From the cell containing the given text, extract its center point as [x, y] coordinate. 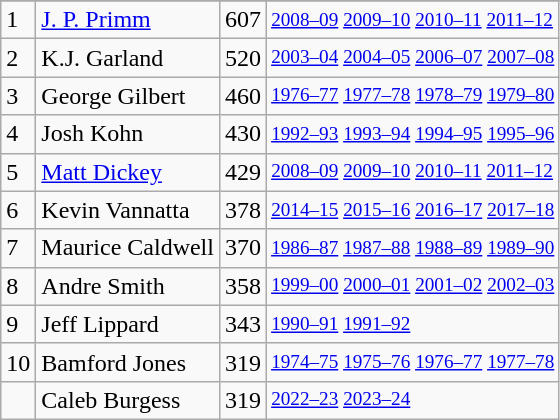
1 [18, 20]
Kevin Vannatta [128, 210]
1986–87 1987–88 1988–89 1989–90 [413, 248]
Andre Smith [128, 286]
3 [18, 96]
Matt Dickey [128, 172]
2 [18, 58]
1976–77 1977–78 1978–79 1979–80 [413, 96]
Jeff Lippard [128, 324]
10 [18, 362]
343 [242, 324]
460 [242, 96]
8 [18, 286]
J. P. Primm [128, 20]
607 [242, 20]
2014–15 2015–16 2016–17 2017–18 [413, 210]
Josh Kohn [128, 134]
430 [242, 134]
2003–04 2004–05 2006–07 2007–08 [413, 58]
7 [18, 248]
Maurice Caldwell [128, 248]
K.J. Garland [128, 58]
5 [18, 172]
2022–23 2023–24 [413, 400]
1990–91 1991–92 [413, 324]
429 [242, 172]
370 [242, 248]
4 [18, 134]
1974–75 1975–76 1976–77 1977–78 [413, 362]
1999–00 2000–01 2001–02 2002–03 [413, 286]
6 [18, 210]
Caleb Burgess [128, 400]
Bamford Jones [128, 362]
1992–93 1993–94 1994–95 1995–96 [413, 134]
George Gilbert [128, 96]
9 [18, 324]
378 [242, 210]
520 [242, 58]
358 [242, 286]
